Identify which cell holds the provided text, then report its (x, y) central coordinate. 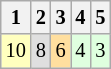
2 (41, 17)
10 (16, 51)
5 (100, 17)
8 (41, 51)
6 (61, 51)
1 (16, 17)
